Detect which cell encompasses the target text, then output its (X, Y) center coordinate. 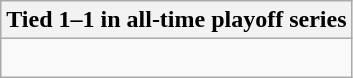
Tied 1–1 in all-time playoff series (176, 20)
